Extract the (X, Y) coordinate from the center of the cell holding the provided text.  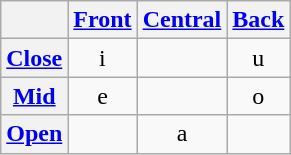
Back (258, 20)
i (102, 58)
e (102, 96)
Central (182, 20)
Close (34, 58)
a (182, 134)
o (258, 96)
Mid (34, 96)
u (258, 58)
Front (102, 20)
Open (34, 134)
